Search for the cell housing the specified text and yield its (x, y) center coordinate. 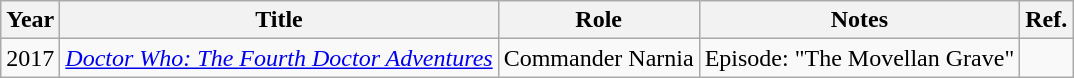
Role (598, 20)
Commander Narnia (598, 58)
Episode: "The Movellan Grave" (860, 58)
2017 (30, 58)
Doctor Who: The Fourth Doctor Adventures (279, 58)
Title (279, 20)
Year (30, 20)
Notes (860, 20)
Ref. (1046, 20)
